Return [x, y] of the center of cell containing provided text 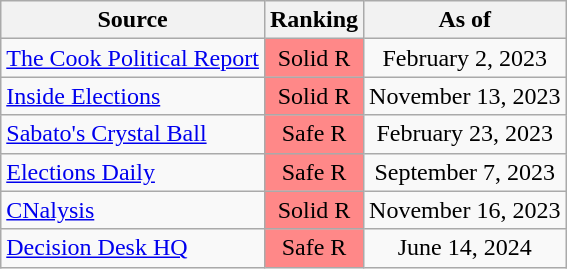
The Cook Political Report [133, 58]
Decision Desk HQ [133, 248]
Source [133, 20]
February 2, 2023 [465, 58]
November 13, 2023 [465, 96]
As of [465, 20]
November 16, 2023 [465, 210]
February 23, 2023 [465, 134]
September 7, 2023 [465, 172]
CNalysis [133, 210]
Elections Daily [133, 172]
June 14, 2024 [465, 248]
Ranking [314, 20]
Inside Elections [133, 96]
Sabato's Crystal Ball [133, 134]
